Provide the (X, Y) coordinate of the cell's center where the given text is located.  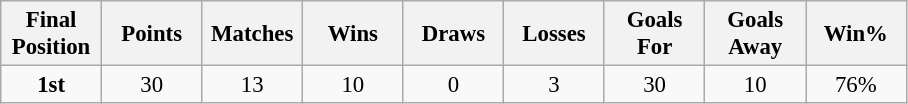
Wins (354, 34)
Losses (554, 34)
Draws (454, 34)
Final Position (52, 34)
0 (454, 85)
Goals Away (756, 34)
13 (252, 85)
Goals For (654, 34)
Matches (252, 34)
1st (52, 85)
76% (856, 85)
Win% (856, 34)
Points (152, 34)
3 (554, 85)
